Locate the cell with the specified text and output its (x, y) center coordinate. 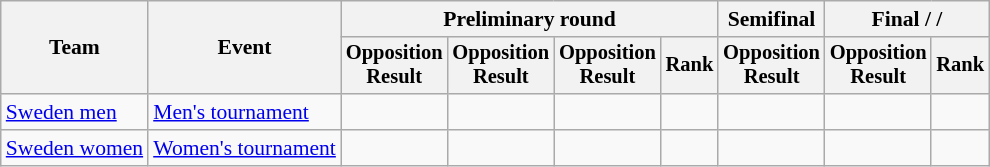
Final / / (907, 19)
Event (244, 48)
Sweden women (74, 148)
Sweden men (74, 112)
Preliminary round (530, 19)
Semifinal (772, 19)
Women's tournament (244, 148)
Men's tournament (244, 112)
Team (74, 48)
